Capture the cell that displays the provided text and extract its (x, y) central coordinate. 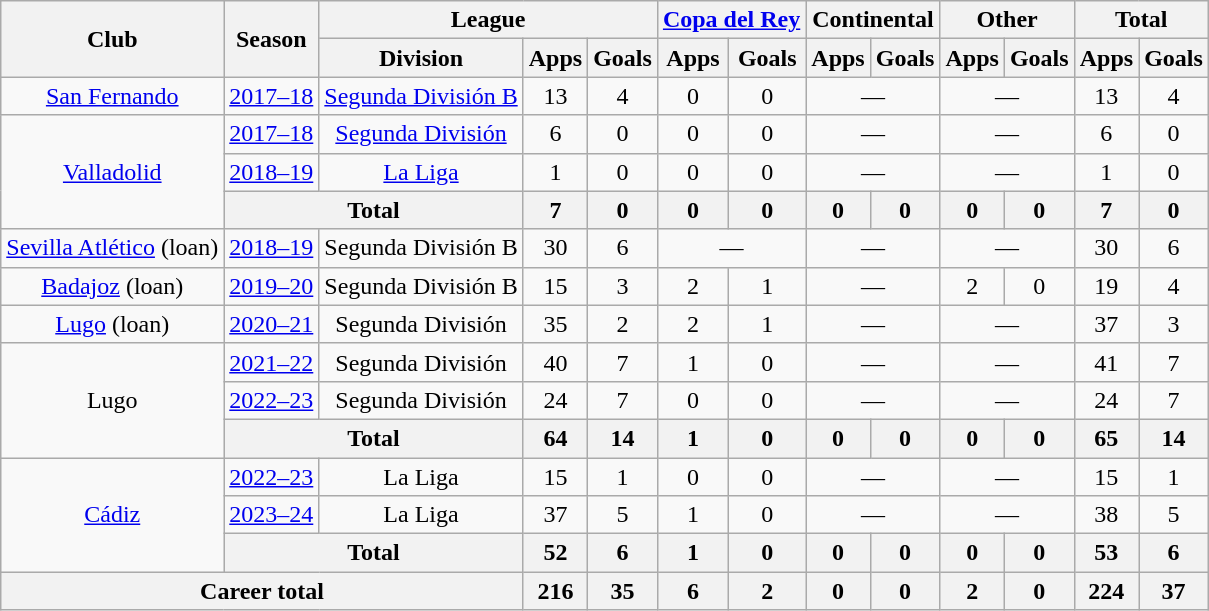
2020–21 (272, 324)
Cádiz (112, 515)
40 (555, 362)
216 (555, 591)
19 (1106, 286)
Career total (262, 591)
2023–24 (272, 515)
224 (1106, 591)
Lugo (loan) (112, 324)
41 (1106, 362)
Continental (873, 20)
2021–22 (272, 362)
Valladolid (112, 172)
League (488, 20)
65 (1106, 438)
Club (112, 39)
San Fernando (112, 96)
53 (1106, 553)
Sevilla Atlético (loan) (112, 248)
38 (1106, 515)
2019–20 (272, 286)
52 (555, 553)
Copa del Rey (731, 20)
64 (555, 438)
Division (421, 58)
Lugo (112, 400)
Other (1007, 20)
Season (272, 39)
Badajoz (loan) (112, 286)
